Determine the (X, Y) coordinate at the center of the cell enclosing the given text.  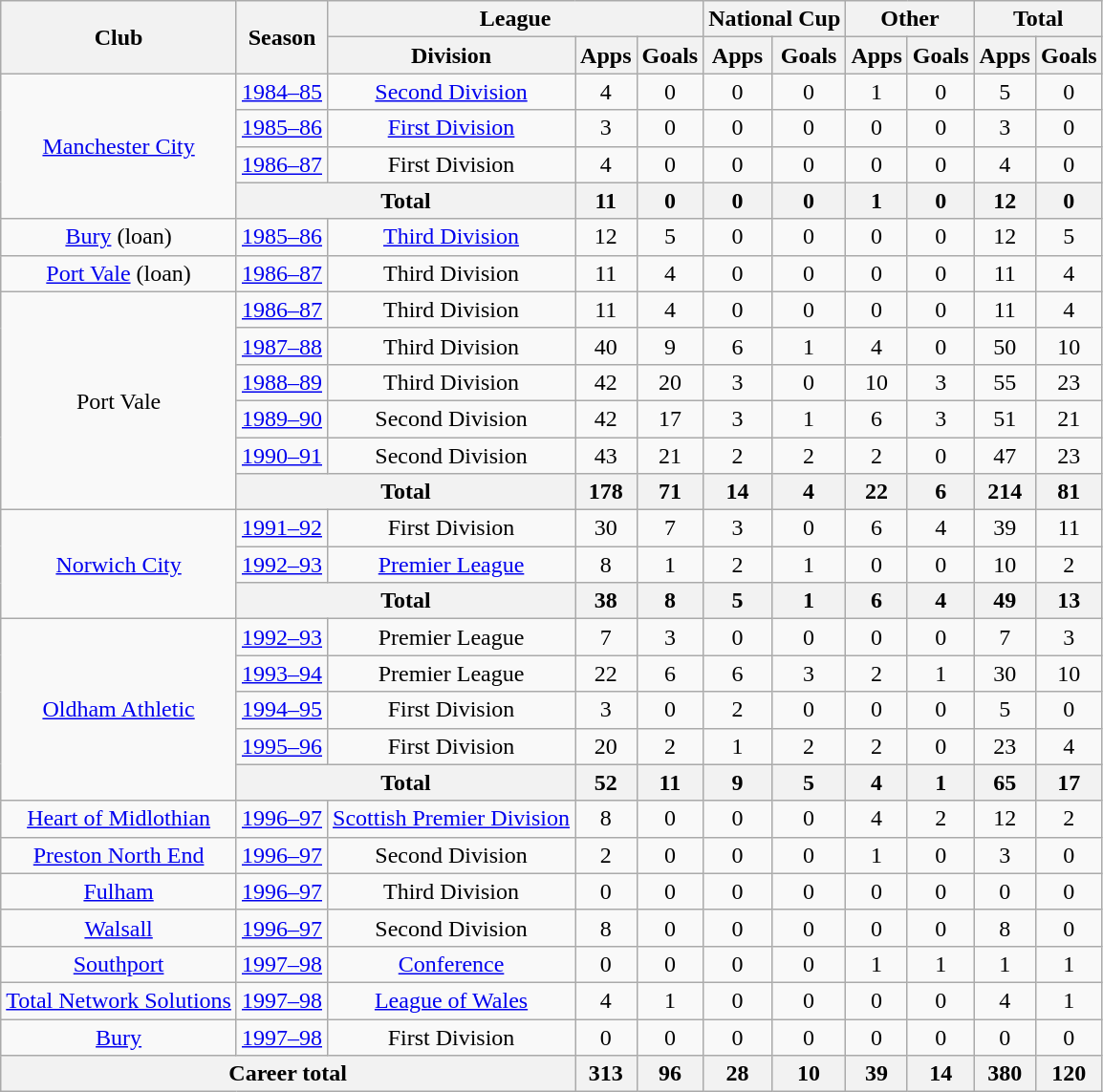
Fulham (119, 891)
1987–88 (281, 346)
40 (606, 346)
120 (1069, 1074)
Port Vale (119, 400)
Career total (289, 1074)
Preston North End (119, 855)
1984–85 (281, 92)
Heart of Midlothian (119, 819)
51 (1005, 418)
43 (606, 456)
313 (606, 1074)
214 (1005, 492)
Other (910, 19)
Total Network Solutions (119, 1000)
1993–94 (281, 674)
96 (670, 1074)
1994–95 (281, 710)
1990–91 (281, 456)
Club (119, 37)
Port Vale (loan) (119, 273)
Bury (119, 1037)
13 (1069, 601)
Manchester City (119, 146)
1995–96 (281, 746)
47 (1005, 456)
Bury (loan) (119, 237)
League of Wales (451, 1000)
380 (1005, 1074)
50 (1005, 346)
71 (670, 492)
1989–90 (281, 418)
65 (1005, 782)
Walsall (119, 928)
Scottish Premier Division (451, 819)
49 (1005, 601)
Southport (119, 964)
52 (606, 782)
Conference (451, 964)
55 (1005, 382)
Norwich City (119, 565)
81 (1069, 492)
38 (606, 601)
178 (606, 492)
National Cup (774, 19)
1991–92 (281, 528)
Division (451, 55)
Oldham Athletic (119, 710)
28 (738, 1074)
League (516, 19)
Season (281, 37)
1988–89 (281, 382)
